Output the [X, Y] coordinate of the center of the cell containing the given text.  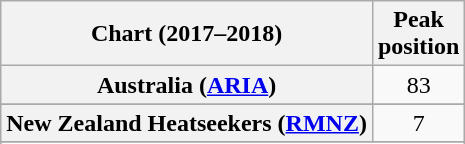
83 [418, 85]
Peakposition [418, 34]
New Zealand Heatseekers (RMNZ) [187, 123]
Chart (2017–2018) [187, 34]
7 [418, 123]
Australia (ARIA) [187, 85]
